Provide the (X, Y) coordinate of the cell's center where the given text is located.  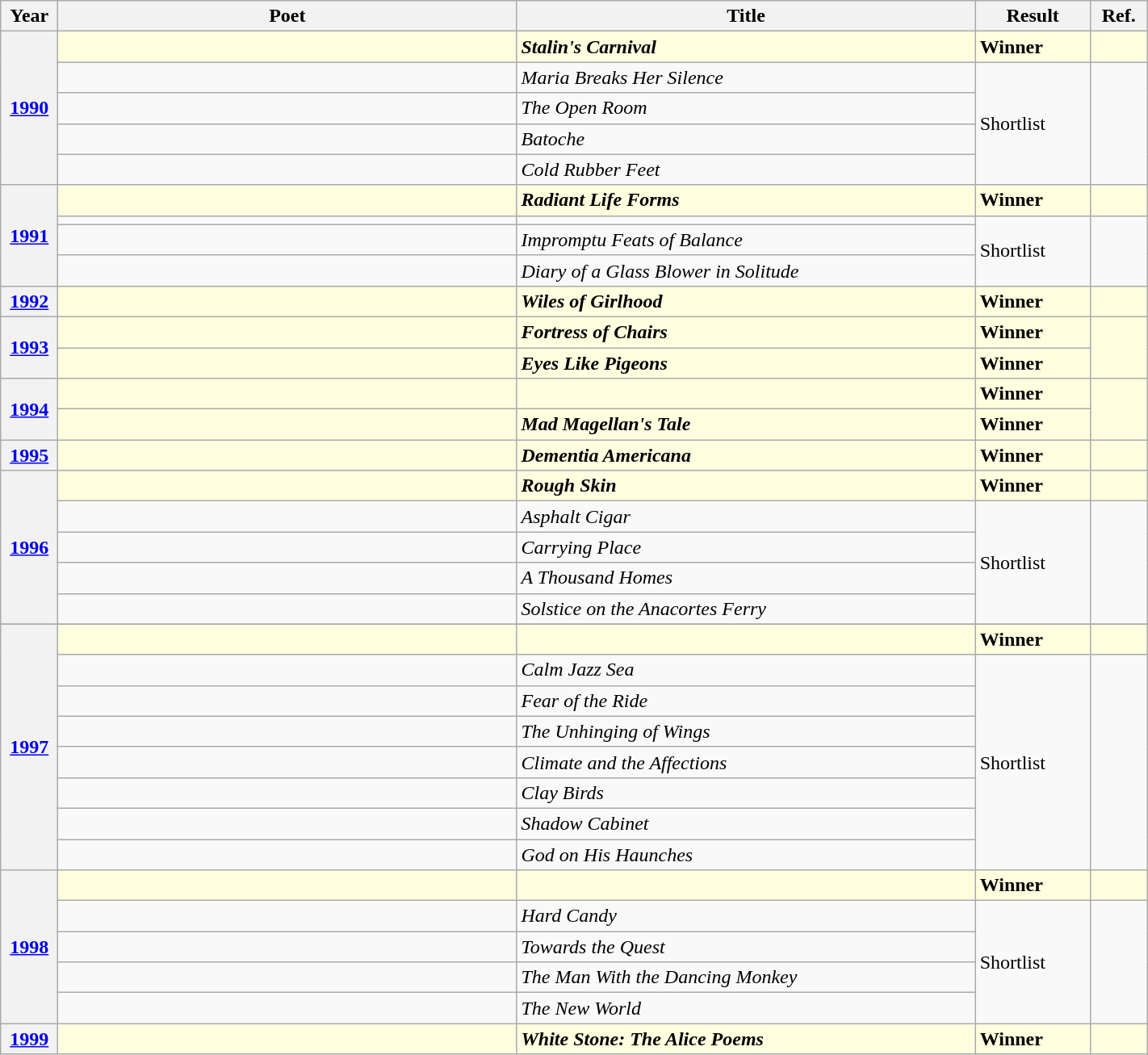
1991 (29, 236)
1990 (29, 108)
Maria Breaks Her Silence (746, 77)
Impromptu Feats of Balance (746, 240)
White Stone: The Alice Poems (746, 1039)
Stalin's Carnival (746, 47)
1998 (29, 947)
1996 (29, 547)
Batoche (746, 139)
1995 (29, 455)
Hard Candy (746, 916)
Year (29, 16)
God on His Haunches (746, 855)
Poet (287, 16)
The Man With the Dancing Monkey (746, 978)
Eyes Like Pigeons (746, 362)
Carrying Place (746, 547)
1992 (29, 301)
Dementia Americana (746, 455)
Shadow Cabinet (746, 823)
Title (746, 16)
The New World (746, 1008)
Towards the Quest (746, 947)
The Open Room (746, 108)
Calm Jazz Sea (746, 670)
The Unhinging of Wings (746, 731)
1997 (29, 747)
Radiant Life Forms (746, 200)
Result (1033, 16)
Diary of a Glass Blower in Solitude (746, 270)
Asphalt Cigar (746, 517)
1993 (29, 347)
1999 (29, 1039)
Clay Birds (746, 793)
Climate and the Affections (746, 762)
Cold Rubber Feet (746, 170)
A Thousand Homes (746, 578)
Ref. (1119, 16)
Wiles of Girlhood (746, 301)
Fear of the Ride (746, 701)
Fortress of Chairs (746, 332)
Solstice on the Anacortes Ferry (746, 609)
Mad Magellan's Tale (746, 425)
Rough Skin (746, 486)
1994 (29, 409)
